Scan for the cell matching the given text and deliver its (X, Y) coordinate at center. 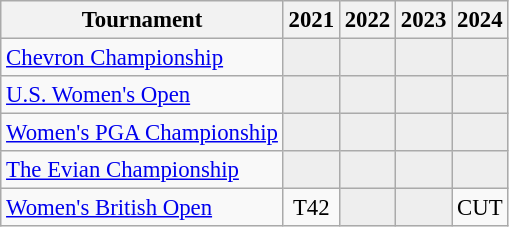
Women's British Open (142, 208)
2024 (480, 20)
2021 (311, 20)
2022 (367, 20)
Chevron Championship (142, 58)
Tournament (142, 20)
CUT (480, 208)
The Evian Championship (142, 170)
U.S. Women's Open (142, 95)
Women's PGA Championship (142, 133)
T42 (311, 208)
2023 (424, 20)
